Search for the cell housing the specified text and yield its [X, Y] center coordinate. 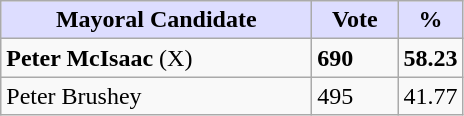
Peter Brushey [156, 96]
495 [355, 96]
Peter McIsaac (X) [156, 58]
Mayoral Candidate [156, 20]
% [430, 20]
58.23 [430, 58]
690 [355, 58]
41.77 [430, 96]
Vote [355, 20]
